Locate the cell with the specified text and output its (X, Y) center coordinate. 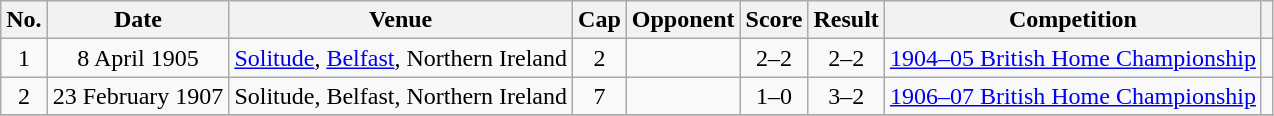
1–0 (774, 96)
Result (846, 20)
8 April 1905 (138, 58)
Date (138, 20)
Cap (600, 20)
1904–05 British Home Championship (1072, 58)
23 February 1907 (138, 96)
1 (24, 58)
No. (24, 20)
7 (600, 96)
3–2 (846, 96)
Score (774, 20)
Venue (401, 20)
1906–07 British Home Championship (1072, 96)
Opponent (683, 20)
Competition (1072, 20)
